Identify which cell holds the provided text, then report its (X, Y) central coordinate. 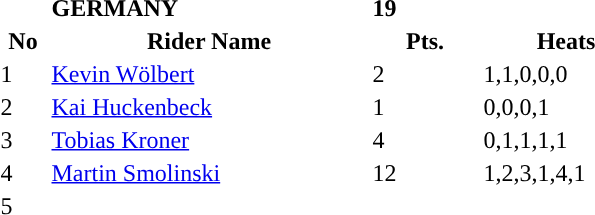
Rider Name (209, 41)
2 (425, 74)
Kevin Wölbert (209, 74)
Tobias Kroner (209, 140)
Kai Huckenbeck (209, 107)
Pts. (425, 41)
12 (425, 173)
Martin Smolinski (209, 173)
1 (425, 107)
4 (425, 140)
